Find where the given text appears and provide that cell's center as (x, y) coordinate. 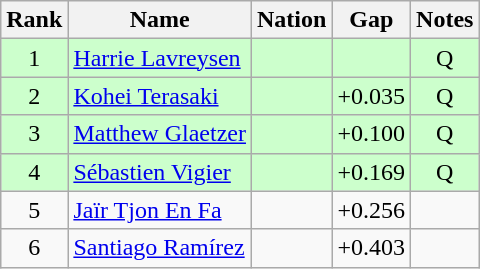
Harrie Lavreysen (160, 58)
Matthew Glaetzer (160, 134)
6 (34, 248)
1 (34, 58)
+0.035 (372, 96)
+0.100 (372, 134)
Rank (34, 20)
+0.256 (372, 210)
4 (34, 172)
+0.169 (372, 172)
5 (34, 210)
2 (34, 96)
+0.403 (372, 248)
Nation (292, 20)
Kohei Terasaki (160, 96)
Sébastien Vigier (160, 172)
Notes (445, 20)
Jaïr Tjon En Fa (160, 210)
3 (34, 134)
Name (160, 20)
Gap (372, 20)
Santiago Ramírez (160, 248)
